Output the [X, Y] coordinate of the center of the cell containing the given text.  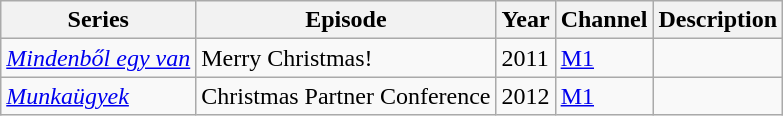
Description [718, 20]
Mindenből egy van [98, 58]
Munkaügyek [98, 96]
2011 [526, 58]
Merry Christmas! [346, 58]
Channel [604, 20]
Year [526, 20]
Episode [346, 20]
Christmas Partner Conference [346, 96]
2012 [526, 96]
Series [98, 20]
